Locate the cell with the specified text and output its [x, y] center coordinate. 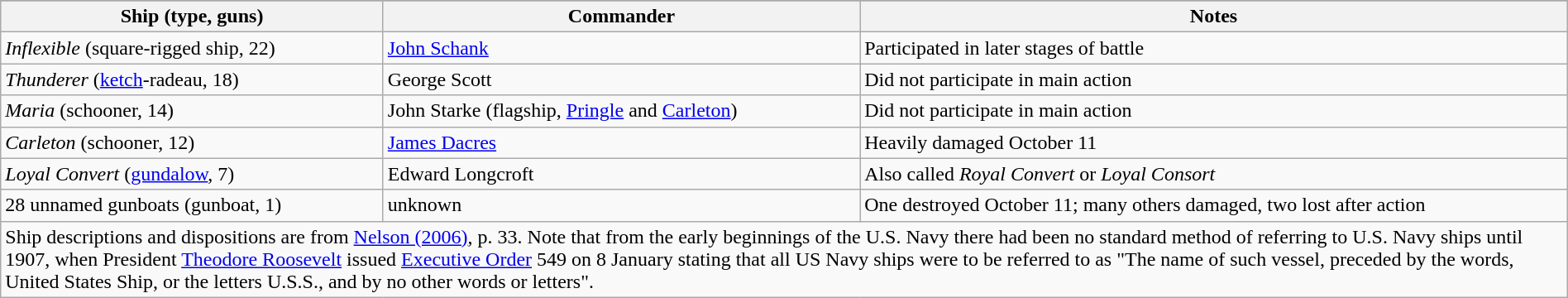
Commander [621, 17]
28 unnamed gunboats (gunboat, 1) [192, 205]
Participated in later stages of battle [1214, 48]
Inflexible (square-rigged ship, 22) [192, 48]
Notes [1214, 17]
Maria (schooner, 14) [192, 111]
Carleton (schooner, 12) [192, 142]
John Starke (flagship, Pringle and Carleton) [621, 111]
George Scott [621, 79]
James Dacres [621, 142]
Loyal Convert (gundalow, 7) [192, 174]
Ship (type, guns) [192, 17]
Also called Royal Convert or Loyal Consort [1214, 174]
John Schank [621, 48]
Heavily damaged October 11 [1214, 142]
One destroyed October 11; many others damaged, two lost after action [1214, 205]
Thunderer (ketch-radeau, 18) [192, 79]
unknown [621, 205]
Edward Longcroft [621, 174]
